Capture the cell that displays the provided text and extract its [x, y] central coordinate. 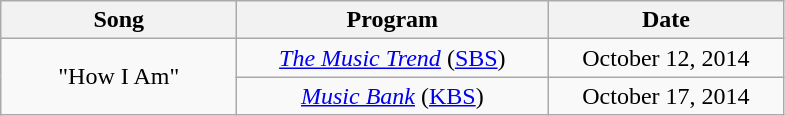
The Music Trend (SBS) [392, 58]
Program [392, 20]
Music Bank (KBS) [392, 96]
"How I Am" [119, 77]
Date [666, 20]
Song [119, 20]
October 12, 2014 [666, 58]
October 17, 2014 [666, 96]
